Capture the cell that displays the provided text and extract its [X, Y] central coordinate. 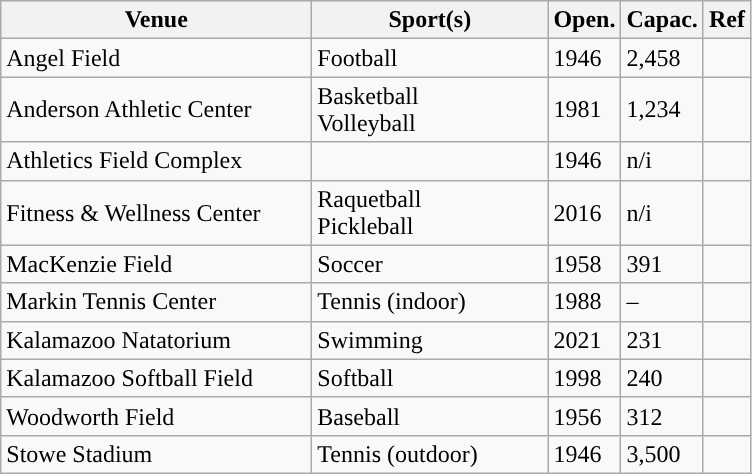
Baseball [430, 416]
1988 [584, 302]
Kalamazoo Natatorium [156, 340]
Woodworth Field [156, 416]
1958 [584, 264]
Kalamazoo Softball Field [156, 378]
Ref [726, 20]
312 [662, 416]
Sport(s) [430, 20]
Athletics Field Complex [156, 161]
Fitness & Wellness Center [156, 212]
391 [662, 264]
2016 [584, 212]
231 [662, 340]
Tennis (outdoor) [430, 454]
BasketballVolleyball [430, 110]
Football [430, 58]
Markin Tennis Center [156, 302]
Soccer [430, 264]
Angel Field [156, 58]
2021 [584, 340]
2,458 [662, 58]
Tennis (indoor) [430, 302]
RaquetballPickleball [430, 212]
Open. [584, 20]
Softball [430, 378]
MacKenzie Field [156, 264]
Venue [156, 20]
Swimming [430, 340]
1998 [584, 378]
1956 [584, 416]
3,500 [662, 454]
1981 [584, 110]
Stowe Stadium [156, 454]
Anderson Athletic Center [156, 110]
– [662, 302]
240 [662, 378]
Capac. [662, 20]
1,234 [662, 110]
